Extract the [x, y] coordinate from the center of the cell holding the provided text.  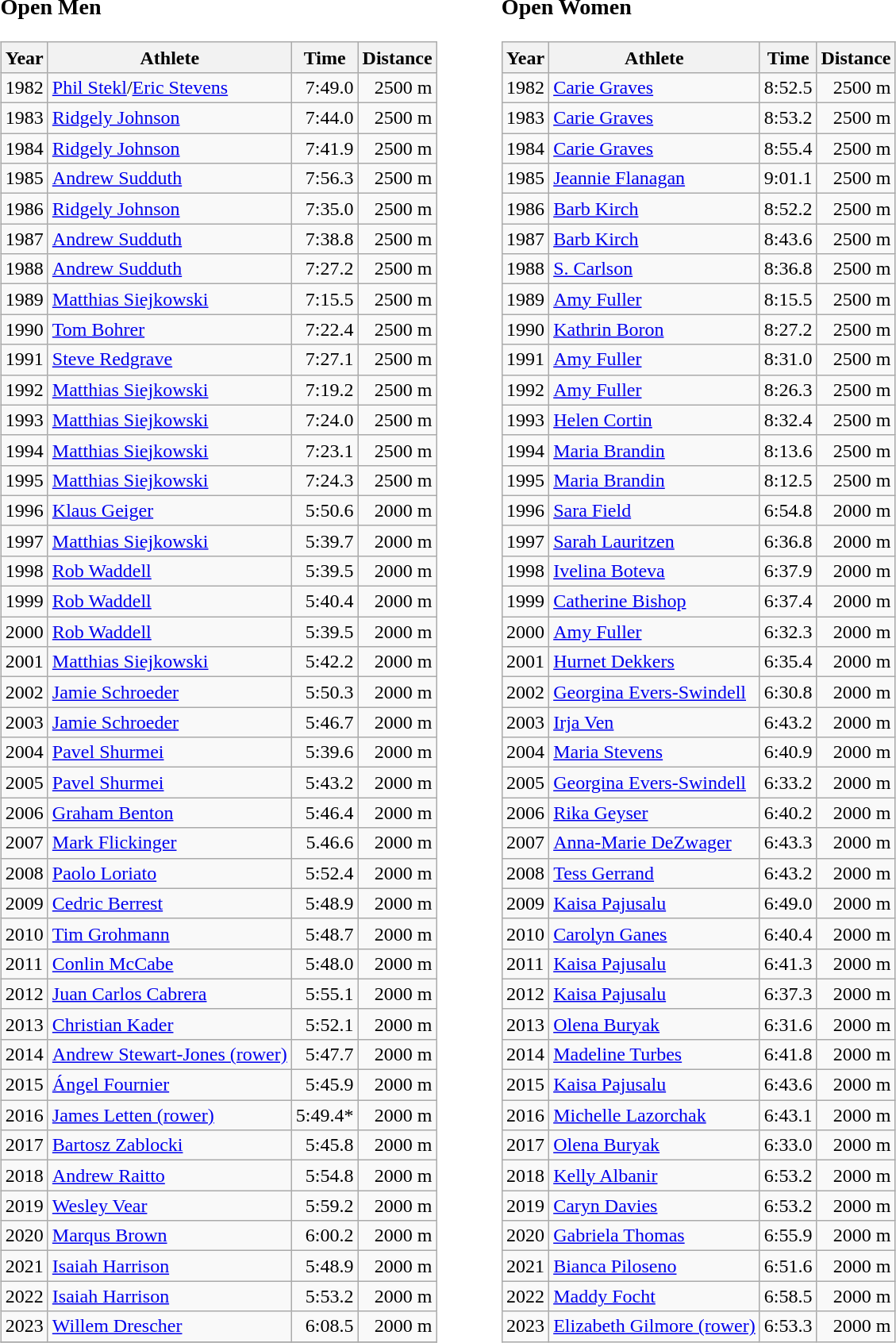
6:58.5 [788, 1296]
Irja Ven [655, 722]
8:32.4 [788, 420]
Hurnet Dekkers [655, 662]
5:39.6 [325, 752]
5:59.2 [325, 1206]
Andrew Raitto [170, 1176]
6:54.8 [788, 510]
8:12.5 [788, 480]
8:52.5 [788, 87]
7:19.2 [325, 390]
7:38.8 [325, 239]
Mark Flickinger [170, 843]
Conlin McCabe [170, 964]
8:36.8 [788, 269]
6:55.9 [788, 1236]
5:43.2 [325, 783]
Graham Benton [170, 813]
5:52.1 [325, 1024]
5.46.6 [325, 843]
6:00.2 [325, 1236]
5:45.9 [325, 1085]
5:47.7 [325, 1054]
Sara Field [655, 510]
6:53.3 [788, 1326]
6:35.4 [788, 662]
5:46.7 [325, 722]
6:41.3 [788, 964]
6:33.0 [788, 1145]
8:43.6 [788, 239]
6:08.5 [325, 1326]
Bartosz Zablocki [170, 1145]
6:36.8 [788, 541]
Elizabeth Gilmore (rower) [655, 1326]
Tim Grohmann [170, 933]
Madeline Turbes [655, 1054]
6:37.3 [788, 994]
7:24.0 [325, 420]
Klaus Geiger [170, 510]
6:41.8 [788, 1054]
Maddy Focht [655, 1296]
6:40.2 [788, 813]
5:54.8 [325, 1176]
7:44.0 [325, 118]
Cedric Berrest [170, 903]
Catherine Bishop [655, 602]
8:26.3 [788, 390]
7:27.1 [325, 360]
5:53.2 [325, 1296]
6:31.6 [788, 1024]
5:42.2 [325, 662]
Ángel Fournier [170, 1085]
5:49.4* [325, 1115]
5:52.4 [325, 873]
6:30.8 [788, 692]
Tess Gerrand [655, 873]
8:31.0 [788, 360]
Helen Cortin [655, 420]
5:39.7 [325, 541]
8:52.2 [788, 209]
6:40.4 [788, 933]
8:15.5 [788, 299]
7:49.0 [325, 87]
Gabriela Thomas [655, 1236]
Carolyn Ganes [655, 933]
7:56.3 [325, 179]
Paolo Loriato [170, 873]
Caryn Davies [655, 1206]
5:55.1 [325, 994]
Sarah Lauritzen [655, 541]
Willem Drescher [170, 1326]
8:27.2 [788, 329]
Jeannie Flanagan [655, 179]
Kelly Albanir [655, 1176]
5:48.0 [325, 964]
6:37.9 [788, 571]
Christian Kader [170, 1024]
7:22.4 [325, 329]
9:01.1 [788, 179]
Marqus Brown [170, 1236]
8:55.4 [788, 148]
6:43.1 [788, 1115]
5:45.8 [325, 1145]
7:24.3 [325, 480]
6:33.2 [788, 783]
5:50.3 [325, 692]
5:40.4 [325, 602]
Steve Redgrave [170, 360]
6:43.6 [788, 1085]
Kathrin Boron [655, 329]
7:23.1 [325, 450]
8:13.6 [788, 450]
Andrew Stewart-Jones (rower) [170, 1054]
Juan Carlos Cabrera [170, 994]
Tom Bohrer [170, 329]
Wesley Vear [170, 1206]
5:50.6 [325, 510]
Bianca Piloseno [655, 1266]
6:37.4 [788, 602]
7:15.5 [325, 299]
6:40.9 [788, 752]
6:51.6 [788, 1266]
Rika Geyser [655, 813]
Maria Stevens [655, 752]
5:48.7 [325, 933]
James Letten (rower) [170, 1115]
6:43.3 [788, 843]
Michelle Lazorchak [655, 1115]
5:46.4 [325, 813]
6:32.3 [788, 632]
7:27.2 [325, 269]
7:35.0 [325, 209]
6:49.0 [788, 903]
Ivelina Boteva [655, 571]
S. Carlson [655, 269]
8:53.2 [788, 118]
Anna-Marie DeZwager [655, 843]
Phil Stekl/Eric Stevens [170, 87]
7:41.9 [325, 148]
